For the text-containing cell, return its midpoint in (x, y) coordinate format. 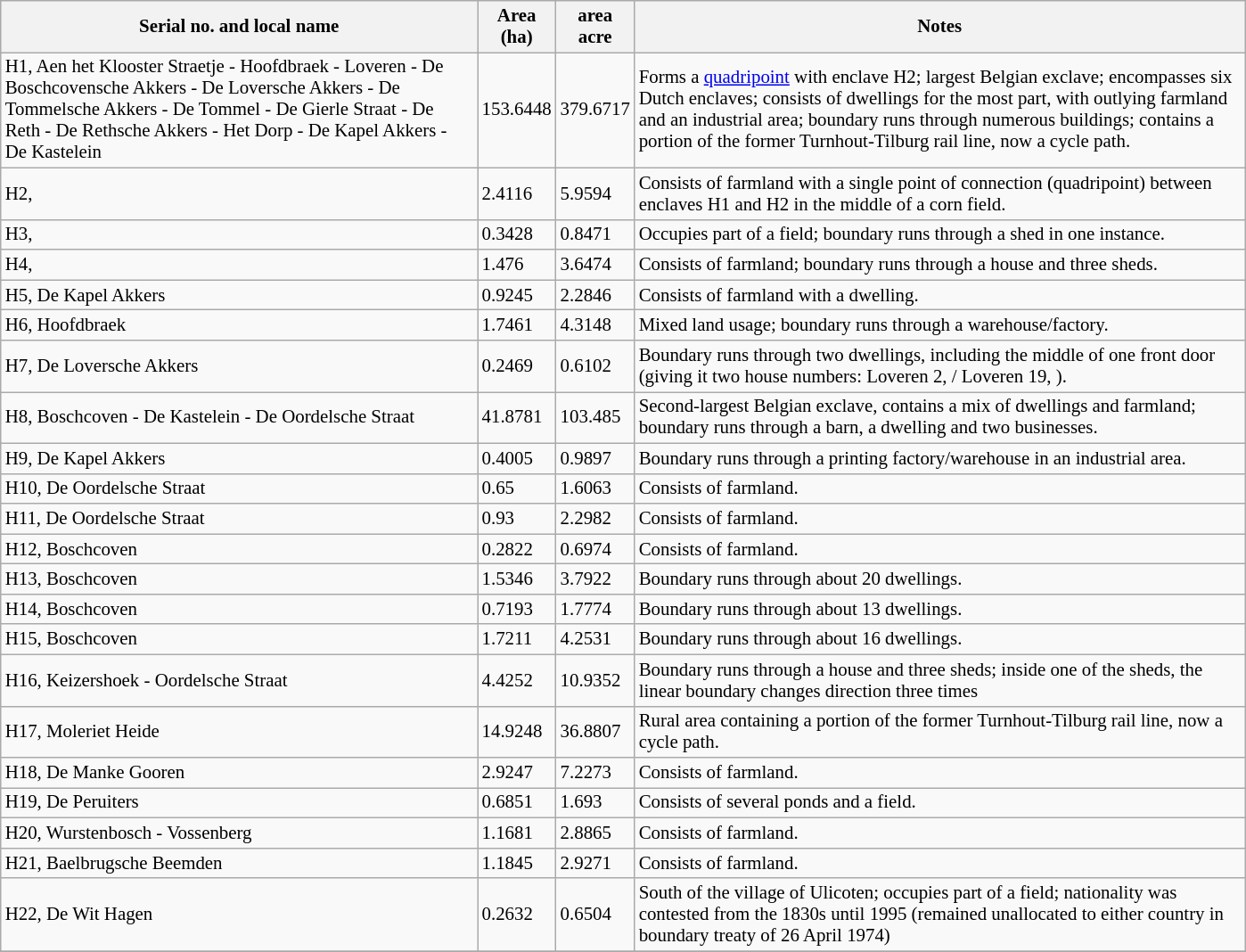
0.7193 (517, 609)
2.4116 (517, 193)
0.6102 (595, 366)
0.3428 (517, 234)
Consists of several ponds and a field. (939, 803)
H15, Boschcoven (239, 639)
H9, De Kapel Akkers (239, 458)
4.2531 (595, 639)
10.9352 (595, 680)
1.5346 (517, 579)
0.8471 (595, 234)
H17, Moleriet Heide (239, 732)
7.2273 (595, 773)
H20, Wurstenbosch - Vossenberg (239, 833)
Boundary runs through a printing factory/warehouse in an industrial area. (939, 458)
379.6717 (595, 110)
2.9271 (595, 863)
0.9245 (517, 295)
H6, Hoofdbraek (239, 325)
H16, Keizershoek - Oordelsche Straat (239, 680)
1.7774 (595, 609)
Boundary runs through about 13 dwellings. (939, 609)
H19, De Peruiters (239, 803)
41.8781 (517, 417)
153.6448 (517, 110)
1.476 (517, 265)
H21, Baelbrugsche Beemden (239, 863)
0.2632 (517, 915)
0.6851 (517, 803)
H11, De Oordelsche Straat (239, 519)
Mixed land usage; boundary runs through a warehouse/factory. (939, 325)
0.2469 (517, 366)
Boundary runs through about 20 dwellings. (939, 579)
1.7461 (517, 325)
0.4005 (517, 458)
Boundary runs through two dwellings, including the middle of one front door (giving it two house numbers: Loveren 2, / Loveren 19, ). (939, 366)
H8, Boschcoven - De Kastelein - De Oordelsche Straat (239, 417)
H3, (239, 234)
2.8865 (595, 833)
2.2846 (595, 295)
0.6974 (595, 549)
4.3148 (595, 325)
0.65 (517, 488)
H2, (239, 193)
Occupies part of a field; boundary runs through a shed in one instance. (939, 234)
H4, (239, 265)
Notes (939, 27)
0.6504 (595, 915)
Rural area containing a portion of the former Turnhout-Tilburg rail line, now a cycle path. (939, 732)
1.693 (595, 803)
Second-largest Belgian exclave, contains a mix of dwellings and farmland; boundary runs through a barn, a dwelling and two businesses. (939, 417)
Consists of farmland with a dwelling. (939, 295)
14.9248 (517, 732)
H5, De Kapel Akkers (239, 295)
Area (ha) (517, 27)
36.8807 (595, 732)
103.485 (595, 417)
1.6063 (595, 488)
H18, De Manke Gooren (239, 773)
H14, Boschcoven (239, 609)
areaacre (595, 27)
3.7922 (595, 579)
0.2822 (517, 549)
Serial no. and local name (239, 27)
H22, De Wit Hagen (239, 915)
2.2982 (595, 519)
2.9247 (517, 773)
1.1681 (517, 833)
1.1845 (517, 863)
0.9897 (595, 458)
H10, De Oordelsche Straat (239, 488)
H12, Boschcoven (239, 549)
H7, De Loversche Akkers (239, 366)
Consists of farmland with a single point of connection (quadripoint) between enclaves H1 and H2 in the middle of a corn field. (939, 193)
Boundary runs through about 16 dwellings. (939, 639)
1.7211 (517, 639)
Boundary runs through a house and three sheds; inside one of the sheds, the linear boundary changes direction three times (939, 680)
Consists of farmland; boundary runs through a house and three sheds. (939, 265)
4.4252 (517, 680)
0.93 (517, 519)
3.6474 (595, 265)
H13, Boschcoven (239, 579)
5.9594 (595, 193)
